Return [X, Y] of the center of cell containing provided text 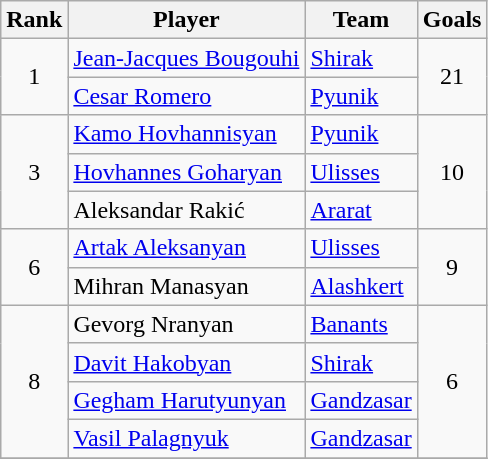
9 [452, 267]
Artak Aleksanyan [186, 248]
Banants [361, 324]
Davit Hakobyan [186, 362]
Gevorg Nranyan [186, 324]
Player [186, 20]
Kamo Hovhannisyan [186, 134]
Mihran Manasyan [186, 286]
Ararat [361, 210]
Vasil Palagnyuk [186, 438]
Alashkert [361, 286]
1 [34, 77]
Aleksandar Rakić [186, 210]
3 [34, 172]
Cesar Romero [186, 96]
Hovhannes Goharyan [186, 172]
Goals [452, 20]
Gegham Harutyunyan [186, 400]
Team [361, 20]
Rank [34, 20]
Jean-Jacques Bougouhi [186, 58]
10 [452, 172]
21 [452, 77]
8 [34, 381]
